Find where the given text appears and provide that cell's center as [X, Y] coordinate. 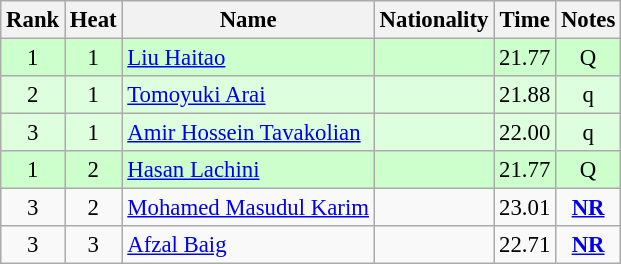
Hasan Lachini [248, 170]
Rank [33, 20]
22.00 [525, 133]
Heat [94, 20]
23.01 [525, 208]
22.71 [525, 245]
Notes [588, 20]
Nationality [434, 20]
Afzal Baig [248, 245]
Mohamed Masudul Karim [248, 208]
Name [248, 20]
Amir Hossein Tavakolian [248, 133]
Tomoyuki Arai [248, 95]
Liu Haitao [248, 58]
Time [525, 20]
21.88 [525, 95]
